Output the (x, y) coordinate of the center of the cell containing the given text.  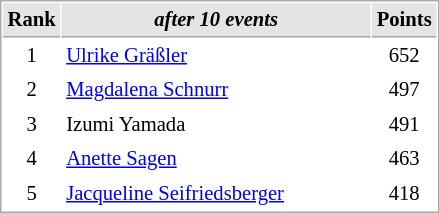
Ulrike Gräßler (216, 56)
652 (404, 56)
418 (404, 194)
Magdalena Schnurr (216, 90)
5 (32, 194)
Anette Sagen (216, 158)
3 (32, 124)
2 (32, 90)
after 10 events (216, 20)
Rank (32, 20)
4 (32, 158)
Points (404, 20)
Jacqueline Seifriedsberger (216, 194)
497 (404, 90)
491 (404, 124)
1 (32, 56)
463 (404, 158)
Izumi Yamada (216, 124)
